Return (X, Y) of the center of cell containing provided text 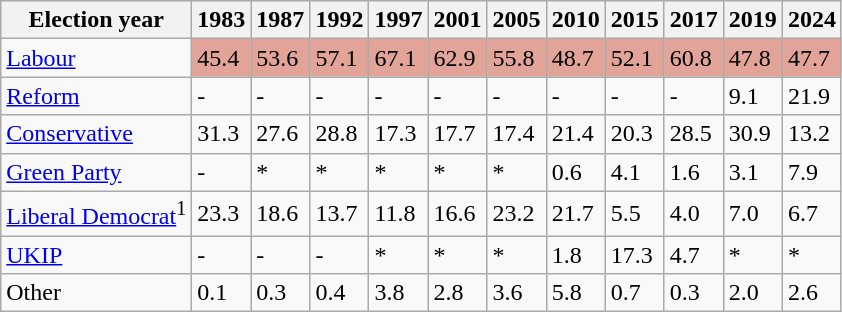
2.8 (458, 293)
0.7 (634, 293)
Green Party (96, 172)
Other (96, 293)
47.8 (752, 58)
1987 (280, 20)
21.9 (812, 96)
53.6 (280, 58)
13.7 (340, 214)
1.6 (694, 172)
5.5 (634, 214)
3.6 (516, 293)
31.3 (222, 134)
23.3 (222, 214)
1997 (398, 20)
9.1 (752, 96)
2.6 (812, 293)
16.6 (458, 214)
52.1 (634, 58)
2001 (458, 20)
4.7 (694, 255)
0.6 (576, 172)
2010 (576, 20)
45.4 (222, 58)
0.1 (222, 293)
18.6 (280, 214)
47.7 (812, 58)
1992 (340, 20)
28.5 (694, 134)
67.1 (398, 58)
UKIP (96, 255)
3.8 (398, 293)
Reform (96, 96)
28.8 (340, 134)
7.0 (752, 214)
27.6 (280, 134)
2024 (812, 20)
17.7 (458, 134)
0.4 (340, 293)
17.4 (516, 134)
4.0 (694, 214)
2019 (752, 20)
2005 (516, 20)
5.8 (576, 293)
60.8 (694, 58)
1983 (222, 20)
Labour (96, 58)
1.8 (576, 255)
Election year (96, 20)
21.7 (576, 214)
2017 (694, 20)
13.2 (812, 134)
4.1 (634, 172)
6.7 (812, 214)
21.4 (576, 134)
7.9 (812, 172)
2015 (634, 20)
55.8 (516, 58)
57.1 (340, 58)
23.2 (516, 214)
Conservative (96, 134)
11.8 (398, 214)
20.3 (634, 134)
3.1 (752, 172)
62.9 (458, 58)
2.0 (752, 293)
Liberal Democrat1 (96, 214)
30.9 (752, 134)
48.7 (576, 58)
